Determine the [x, y] coordinate at the center of the cell enclosing the given text.  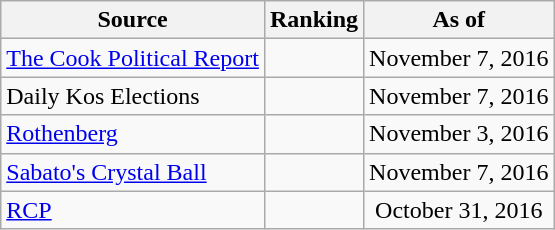
As of [459, 20]
Rothenberg [133, 134]
Sabato's Crystal Ball [133, 172]
Ranking [314, 20]
RCP [133, 210]
The Cook Political Report [133, 58]
November 3, 2016 [459, 134]
Daily Kos Elections [133, 96]
Source [133, 20]
October 31, 2016 [459, 210]
